From the cell containing the given text, extract its center point as [x, y] coordinate. 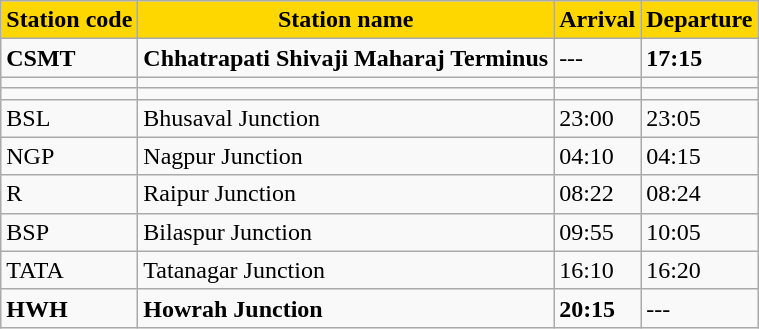
Tatanagar Junction [346, 270]
Bilaspur Junction [346, 232]
Departure [700, 20]
NGP [70, 156]
CSMT [70, 58]
Station code [70, 20]
Station name [346, 20]
17:15 [700, 58]
23:00 [598, 118]
Howrah Junction [346, 308]
08:22 [598, 194]
04:10 [598, 156]
Nagpur Junction [346, 156]
Chhatrapati Shivaji Maharaj Terminus [346, 58]
Bhusaval Junction [346, 118]
R [70, 194]
09:55 [598, 232]
TATA [70, 270]
23:05 [700, 118]
20:15 [598, 308]
10:05 [700, 232]
Raipur Junction [346, 194]
Arrival [598, 20]
08:24 [700, 194]
04:15 [700, 156]
HWH [70, 308]
BSP [70, 232]
16:20 [700, 270]
BSL [70, 118]
16:10 [598, 270]
